Determine the (X, Y) coordinate at the center of the cell enclosing the given text.  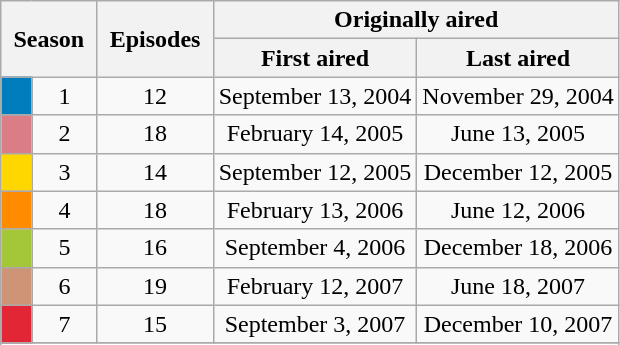
Last aired (518, 58)
September 4, 2006 (315, 248)
September 12, 2005 (315, 172)
12 (155, 96)
2 (64, 134)
November 29, 2004 (518, 96)
June 12, 2006 (518, 210)
14 (155, 172)
September 13, 2004 (315, 96)
7 (64, 324)
Season (49, 39)
6 (64, 286)
Episodes (155, 39)
Originally aired (416, 20)
February 14, 2005 (315, 134)
5 (64, 248)
June 18, 2007 (518, 286)
3 (64, 172)
September 3, 2007 (315, 324)
1 (64, 96)
February 13, 2006 (315, 210)
19 (155, 286)
February 12, 2007 (315, 286)
December 10, 2007 (518, 324)
First aired (315, 58)
15 (155, 324)
4 (64, 210)
December 12, 2005 (518, 172)
June 13, 2005 (518, 134)
16 (155, 248)
December 18, 2006 (518, 248)
